Identify which cell holds the provided text, then report its [x, y] central coordinate. 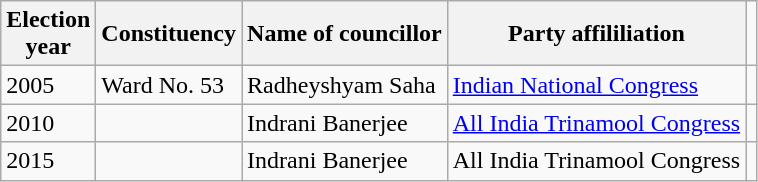
Name of councillor [345, 34]
Election year [48, 34]
Radheyshyam Saha [345, 85]
Indian National Congress [596, 85]
Ward No. 53 [169, 85]
2010 [48, 123]
Party affililiation [596, 34]
Constituency [169, 34]
2015 [48, 161]
2005 [48, 85]
